Return (x, y) of the center of cell containing provided text 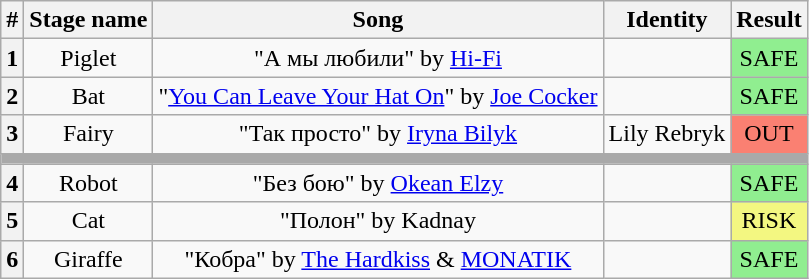
Bat (88, 96)
"You Can Leave Your Hat On" by Joe Cocker (378, 96)
3 (12, 134)
"А мы любили" by Hi-Fi (378, 58)
Lily Rebryk (667, 134)
5 (12, 221)
"Так просто" by Iryna Bilyk (378, 134)
6 (12, 259)
"Кобра" by The Hardkiss & MONATIK (378, 259)
Fairy (88, 134)
Identity (667, 20)
Stage name (88, 20)
Piglet (88, 58)
Result (769, 20)
RISK (769, 221)
"Полон" by Kadnay (378, 221)
"Без бою" by Okean Elzy (378, 183)
Giraffe (88, 259)
Robot (88, 183)
# (12, 20)
1 (12, 58)
Song (378, 20)
2 (12, 96)
OUT (769, 134)
Cat (88, 221)
4 (12, 183)
